Locate the cell with the specified text and output its [x, y] center coordinate. 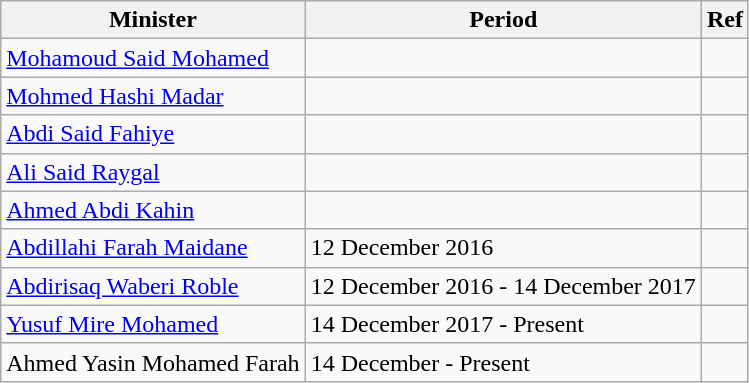
Ali Said Raygal [153, 172]
Ahmed Yasin Mohamed Farah [153, 362]
Mohamoud Said Mohamed [153, 58]
Mohmed Hashi Madar [153, 96]
Ahmed Abdi Kahin [153, 210]
Period [503, 20]
12 December 2016 - 14 December 2017 [503, 286]
Abdi Said Fahiye [153, 134]
14 December - Present [503, 362]
Minister [153, 20]
12 December 2016 [503, 248]
14 December 2017 - Present [503, 324]
Abdillahi Farah Maidane [153, 248]
Yusuf Mire Mohamed [153, 324]
Ref [724, 20]
Abdirisaq Waberi Roble [153, 286]
